Provide the [X, Y] coordinate of the cell's center where the given text is located.  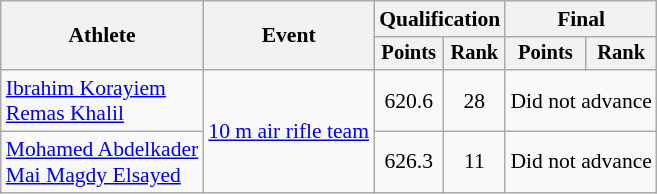
28 [474, 100]
Final [581, 19]
11 [474, 162]
626.3 [408, 162]
620.6 [408, 100]
Ibrahim KorayiemRemas Khalil [102, 100]
Mohamed AbdelkaderMai Magdy Elsayed [102, 162]
Athlete [102, 36]
10 m air rifle team [288, 131]
Qualification [440, 19]
Event [288, 36]
